Capture the cell that displays the provided text and extract its [X, Y] central coordinate. 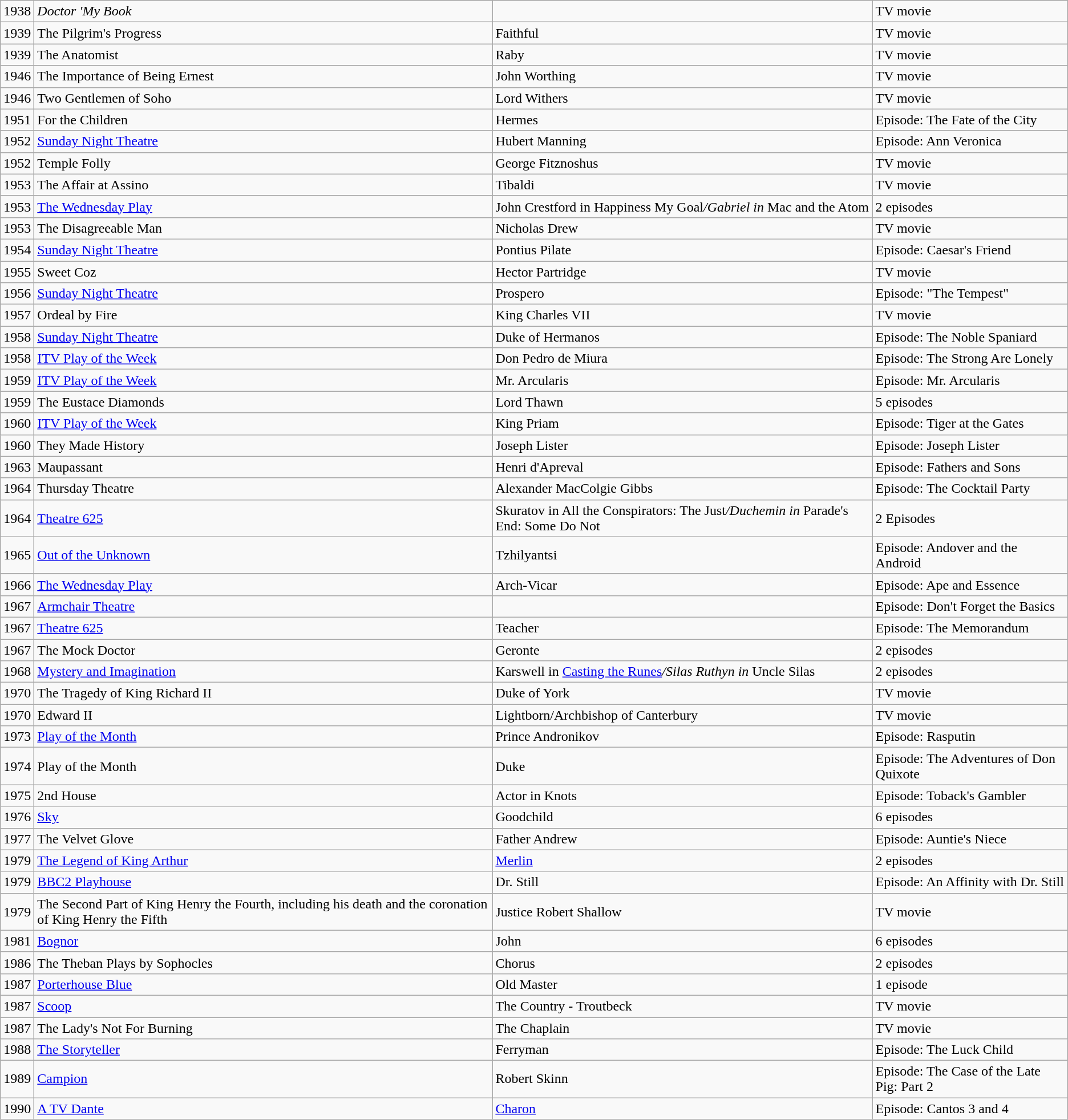
1955 [17, 272]
Ordeal by Fire [264, 315]
The Importance of Being Ernest [264, 76]
Alexander MacColgie Gibbs [682, 489]
Goodchild [682, 817]
1974 [17, 766]
Father Andrew [682, 839]
Thursday Theatre [264, 489]
Geronte [682, 650]
1 episode [970, 984]
King Priam [682, 424]
Episode: Andover and the Android [970, 555]
Episode: The Noble Spaniard [970, 337]
1990 [17, 1109]
Tibaldi [682, 185]
Episode: Toback's Gambler [970, 796]
Campion [264, 1079]
Arch-Vicar [682, 585]
Old Master [682, 984]
The Second Part of King Henry the Fourth, including his death and the coronation of King Henry the Fifth [264, 911]
Maupassant [264, 467]
Edward II [264, 715]
Temple Folly [264, 163]
They Made History [264, 445]
Episode: An Affinity with Dr. Still [970, 882]
Prospero [682, 294]
Ferryman [682, 1050]
1986 [17, 963]
Hubert Manning [682, 141]
1968 [17, 672]
1981 [17, 941]
The Theban Plays by Sophocles [264, 963]
Duke of York [682, 693]
Episode: The Luck Child [970, 1050]
1963 [17, 467]
Episode: Rasputin [970, 737]
Sweet Coz [264, 272]
Prince Andronikov [682, 737]
Bognor [264, 941]
Henri d'Apreval [682, 467]
Episode: The Case of the Late Pig: Part 2 [970, 1079]
Episode: Auntie's Niece [970, 839]
Charon [682, 1109]
Episode: The Fate of the City [970, 120]
1975 [17, 796]
Episode: Cantos 3 and 4 [970, 1109]
1989 [17, 1079]
The Tragedy of King Richard II [264, 693]
1957 [17, 315]
Porterhouse Blue [264, 984]
1988 [17, 1050]
Lord Withers [682, 98]
1938 [17, 11]
Episode: The Adventures of Don Quixote [970, 766]
Mr. Arcularis [682, 380]
Episode: Don't Forget the Basics [970, 606]
Sky [264, 817]
Duke [682, 766]
BBC2 Playhouse [264, 882]
Episode: Caesar's Friend [970, 250]
The Disagreeable Man [264, 228]
The Affair at Assino [264, 185]
Episode: Mr. Arcularis [970, 380]
Armchair Theatre [264, 606]
1977 [17, 839]
John Worthing [682, 76]
Raby [682, 55]
Karswell in Casting the Runes/Silas Ruthyn in Uncle Silas [682, 672]
The Eustace Diamonds [264, 402]
Episode: Joseph Lister [970, 445]
Episode: Ape and Essence [970, 585]
A TV Dante [264, 1109]
Skuratov in All the Conspirators: The Just/Duchemin in Parade's End: Some Do Not [682, 518]
Chorus [682, 963]
Don Pedro de Miura [682, 359]
1973 [17, 737]
Out of the Unknown [264, 555]
Lightborn/Archbishop of Canterbury [682, 715]
Episode: Tiger at the Gates [970, 424]
Teacher [682, 628]
Actor in Knots [682, 796]
Episode: "The Tempest" [970, 294]
Merlin [682, 861]
John Crestford in Happiness My Goal/Gabriel in Mac and the Atom [682, 206]
5 episodes [970, 402]
Episode: Fathers and Sons [970, 467]
For the Children [264, 120]
1976 [17, 817]
2 Episodes [970, 518]
Episode: The Cocktail Party [970, 489]
1965 [17, 555]
Hector Partridge [682, 272]
Tzhilyantsi [682, 555]
Episode: The Strong Are Lonely [970, 359]
Hermes [682, 120]
1966 [17, 585]
The Lady's Not For Burning [264, 1028]
The Storyteller [264, 1050]
1951 [17, 120]
The Pilgrim's Progress [264, 33]
Scoop [264, 1006]
Doctor 'My Book [264, 11]
The Chaplain [682, 1028]
Duke of Hermanos [682, 337]
The Country - Troutbeck [682, 1006]
Lord Thawn [682, 402]
The Legend of King Arthur [264, 861]
King Charles VII [682, 315]
Pontius Pilate [682, 250]
Robert Skinn [682, 1079]
2nd House [264, 796]
1956 [17, 294]
1954 [17, 250]
Dr. Still [682, 882]
Episode: The Memorandum [970, 628]
Faithful [682, 33]
George Fitznoshus [682, 163]
Joseph Lister [682, 445]
The Velvet Glove [264, 839]
John [682, 941]
Two Gentlemen of Soho [264, 98]
Mystery and Imagination [264, 672]
Justice Robert Shallow [682, 911]
Nicholas Drew [682, 228]
Episode: Ann Veronica [970, 141]
The Mock Doctor [264, 650]
The Anatomist [264, 55]
